From the cell containing the given text, extract its center point as (x, y) coordinate. 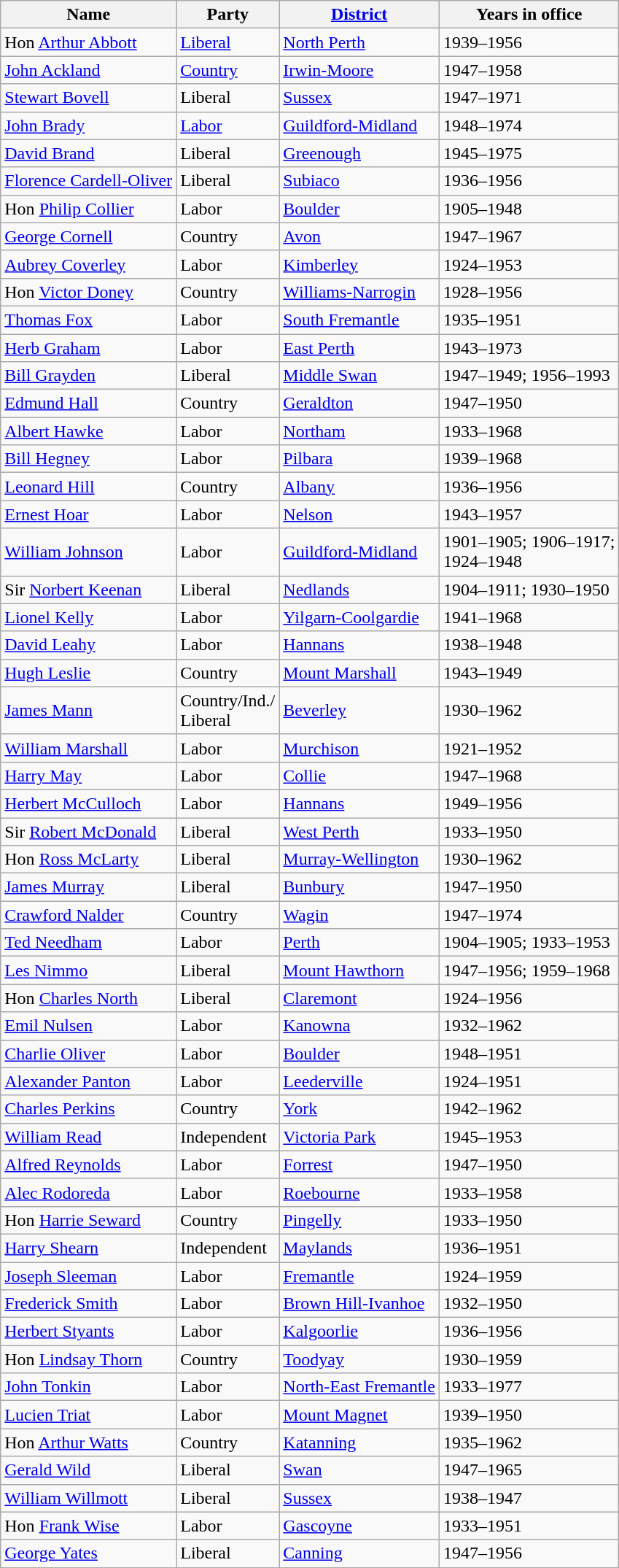
Wagin (359, 915)
1928–1956 (529, 292)
Katanning (359, 1443)
Maylands (359, 1248)
Harry Shearn (89, 1248)
John Ackland (89, 70)
Nedlands (359, 590)
1945–1953 (529, 1137)
Alec Rodoreda (89, 1192)
Crawford Nalder (89, 915)
Herbert Styants (89, 1332)
Hon Philip Collier (89, 209)
Victoria Park (359, 1137)
Mount Marshall (359, 673)
Nelson (359, 514)
1935–1951 (529, 320)
Stewart Bovell (89, 98)
West Perth (359, 831)
Hon Ross McLarty (89, 860)
1901–1905; 1906–1917;1924–1948 (529, 552)
1947–1971 (529, 98)
Sir Norbert Keenan (89, 590)
South Fremantle (359, 320)
1939–1950 (529, 1415)
Williams-Narrogin (359, 292)
Country/Ind./Liberal (227, 711)
1904–1911; 1930–1950 (529, 590)
William Johnson (89, 552)
Hon Arthur Abbott (89, 42)
George Cornell (89, 236)
George Yates (89, 1553)
Party (227, 15)
1941–1968 (529, 617)
Hon Victor Doney (89, 292)
Toodyay (359, 1359)
Murray-Wellington (359, 860)
1947–1974 (529, 915)
James Murray (89, 887)
Hon Frank Wise (89, 1526)
1933–1977 (529, 1387)
1932–1950 (529, 1304)
Hon Charles North (89, 998)
Ted Needham (89, 943)
Alfred Reynolds (89, 1165)
1947–1949; 1956–1993 (529, 376)
Middle Swan (359, 376)
Lionel Kelly (89, 617)
Forrest (359, 1165)
1936–1951 (529, 1248)
Sir Robert McDonald (89, 831)
1924–1951 (529, 1081)
Aubrey Coverley (89, 264)
Bill Hegney (89, 459)
Swan (359, 1470)
Pilbara (359, 459)
Geraldton (359, 403)
Name (89, 15)
Lucien Triat (89, 1415)
James Mann (89, 711)
Hugh Leslie (89, 673)
Emil Nulsen (89, 1026)
John Brady (89, 125)
1933–1968 (529, 431)
1924–1956 (529, 998)
Bunbury (359, 887)
Brown Hill-Ivanhoe (359, 1304)
Herbert McCulloch (89, 803)
Kanowna (359, 1026)
Ernest Hoar (89, 514)
Hon Arthur Watts (89, 1443)
Mount Hawthorn (359, 970)
William Marshall (89, 748)
Collie (359, 776)
Albert Hawke (89, 431)
1942–1962 (529, 1109)
1947–1956; 1959–1968 (529, 970)
Les Nimmo (89, 970)
1933–1958 (529, 1192)
1947–1965 (529, 1470)
Gerald Wild (89, 1470)
Alexander Panton (89, 1081)
Irwin-Moore (359, 70)
1939–1956 (529, 42)
Fremantle (359, 1276)
Claremont (359, 998)
1939–1968 (529, 459)
Greenough (359, 153)
1924–1959 (529, 1276)
Roebourne (359, 1192)
1904–1905; 1933–1953 (529, 943)
Gascoyne (359, 1526)
1932–1962 (529, 1026)
Herb Graham (89, 348)
1948–1951 (529, 1054)
Canning (359, 1553)
Kimberley (359, 264)
1935–1962 (529, 1443)
1924–1953 (529, 264)
Subiaco (359, 181)
1943–1949 (529, 673)
North Perth (359, 42)
1905–1948 (529, 209)
Leederville (359, 1081)
York (359, 1109)
Harry May (89, 776)
1943–1973 (529, 348)
John Tonkin (89, 1387)
1947–1956 (529, 1553)
Bill Grayden (89, 376)
William Willmott (89, 1498)
Frederick Smith (89, 1304)
1933–1951 (529, 1526)
Perth (359, 943)
David Leahy (89, 645)
Yilgarn-Coolgardie (359, 617)
1921–1952 (529, 748)
1947–1958 (529, 70)
1930–1959 (529, 1359)
Albany (359, 487)
1949–1956 (529, 803)
David Brand (89, 153)
1945–1975 (529, 153)
Mount Magnet (359, 1415)
District (359, 15)
Thomas Fox (89, 320)
Hon Lindsay Thorn (89, 1359)
East Perth (359, 348)
1947–1968 (529, 776)
Pingelly (359, 1220)
Beverley (359, 711)
Edmund Hall (89, 403)
North-East Fremantle (359, 1387)
Leonard Hill (89, 487)
1938–1948 (529, 645)
1948–1974 (529, 125)
William Read (89, 1137)
Charles Perkins (89, 1109)
Years in office (529, 15)
Hon Harrie Seward (89, 1220)
1938–1947 (529, 1498)
Northam (359, 431)
Kalgoorlie (359, 1332)
Avon (359, 236)
1943–1957 (529, 514)
Charlie Oliver (89, 1054)
Joseph Sleeman (89, 1276)
Murchison (359, 748)
1947–1967 (529, 236)
Florence Cardell-Oliver (89, 181)
